Identify which cell holds the provided text, then report its (x, y) central coordinate. 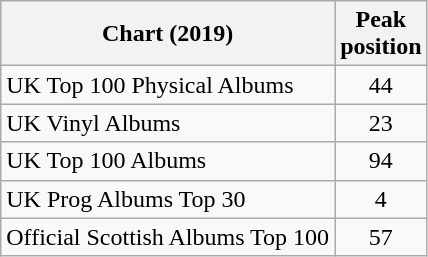
44 (381, 85)
UK Prog Albums Top 30 (168, 199)
57 (381, 237)
UK Top 100 Physical Albums (168, 85)
4 (381, 199)
UK Top 100 Albums (168, 161)
Peakposition (381, 34)
UK Vinyl Albums (168, 123)
Chart (2019) (168, 34)
Official Scottish Albums Top 100 (168, 237)
94 (381, 161)
23 (381, 123)
